Identify which cell holds the provided text, then report its [X, Y] central coordinate. 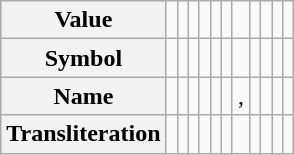
Name [84, 96]
Transliteration [84, 134]
Value [84, 20]
Symbol [84, 58]
, [240, 96]
